Extract the (x, y) coordinate from the center of the cell holding the provided text.  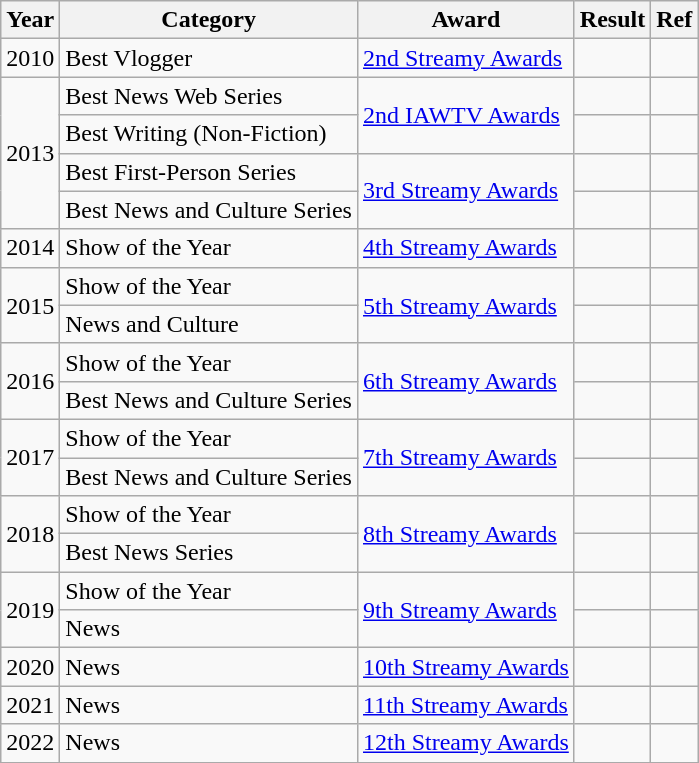
2020 (30, 667)
2022 (30, 743)
2nd Streamy Awards (466, 58)
2018 (30, 534)
Award (466, 20)
11th Streamy Awards (466, 705)
10th Streamy Awards (466, 667)
Year (30, 20)
12th Streamy Awards (466, 743)
Best News Series (209, 553)
2017 (30, 457)
5th Streamy Awards (466, 305)
Best Writing (Non-Fiction) (209, 134)
6th Streamy Awards (466, 381)
7th Streamy Awards (466, 457)
Category (209, 20)
2014 (30, 248)
2013 (30, 153)
3rd Streamy Awards (466, 191)
9th Streamy Awards (466, 610)
Result (612, 20)
8th Streamy Awards (466, 534)
2nd IAWTV Awards (466, 115)
4th Streamy Awards (466, 248)
Best First-Person Series (209, 172)
2019 (30, 610)
Ref (674, 20)
2021 (30, 705)
Best Vlogger (209, 58)
2015 (30, 305)
2010 (30, 58)
2016 (30, 381)
Best News Web Series (209, 96)
News and Culture (209, 324)
